Determine the [X, Y] coordinate at the center of the cell enclosing the given text.  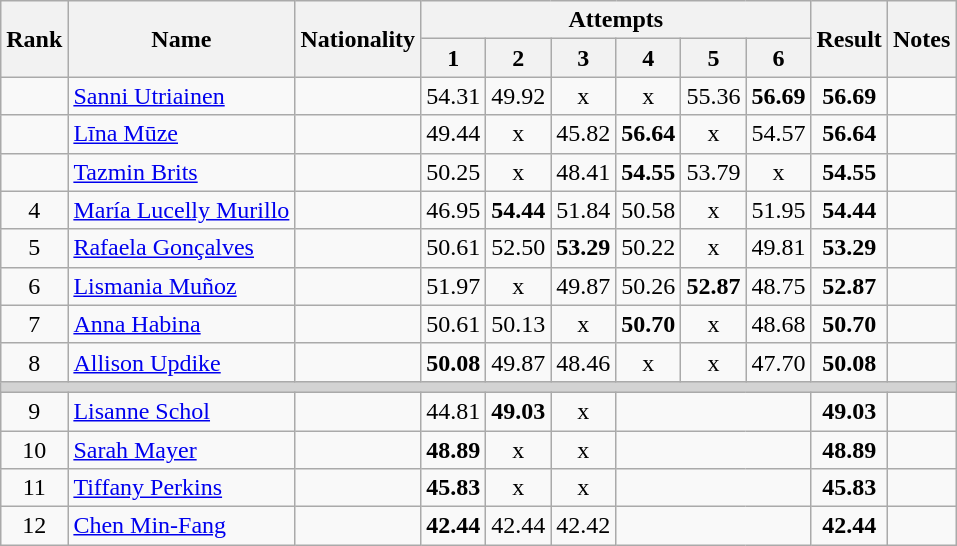
48.68 [778, 324]
52.50 [518, 248]
Sanni Utriainen [182, 96]
50.13 [518, 324]
Anna Habina [182, 324]
50.25 [454, 172]
47.70 [778, 362]
46.95 [454, 210]
55.36 [714, 96]
Name [182, 39]
11 [34, 488]
44.81 [454, 411]
7 [34, 324]
50.22 [648, 248]
9 [34, 411]
48.46 [584, 362]
53.79 [714, 172]
María Lucelly Murillo [182, 210]
51.97 [454, 286]
51.95 [778, 210]
49.92 [518, 96]
Rafaela Gonçalves [182, 248]
8 [34, 362]
45.82 [584, 134]
51.84 [584, 210]
49.81 [778, 248]
Attempts [616, 20]
Nationality [358, 39]
48.41 [584, 172]
50.26 [648, 286]
Allison Updike [182, 362]
42.42 [584, 526]
Chen Min-Fang [182, 526]
48.75 [778, 286]
2 [518, 58]
3 [584, 58]
Lisanne Schol [182, 411]
Result [849, 39]
Notes [921, 39]
54.31 [454, 96]
54.57 [778, 134]
49.44 [454, 134]
50.58 [648, 210]
Lismania Muñoz [182, 286]
12 [34, 526]
Sarah Mayer [182, 449]
1 [454, 58]
Tiffany Perkins [182, 488]
Tazmin Brits [182, 172]
10 [34, 449]
Līna Mūze [182, 134]
Rank [34, 39]
